Pinpoint the cell where the given text exists, returning its (x, y) midpoint coordinate. 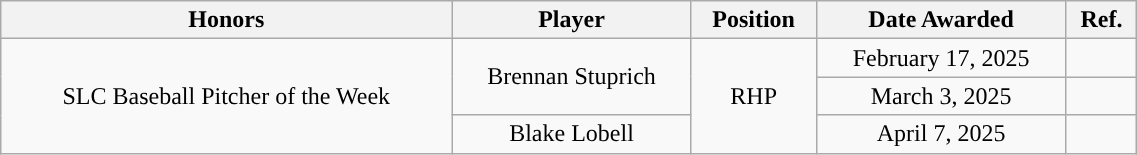
April 7, 2025 (941, 134)
SLC Baseball Pitcher of the Week (226, 96)
Ref. (1102, 20)
Honors (226, 20)
February 17, 2025 (941, 58)
Date Awarded (941, 20)
March 3, 2025 (941, 96)
RHP (754, 96)
Player (572, 20)
Position (754, 20)
Brennan Stuprich (572, 77)
Blake Lobell (572, 134)
